Output the (x, y) coordinate of the center of the cell containing the given text.  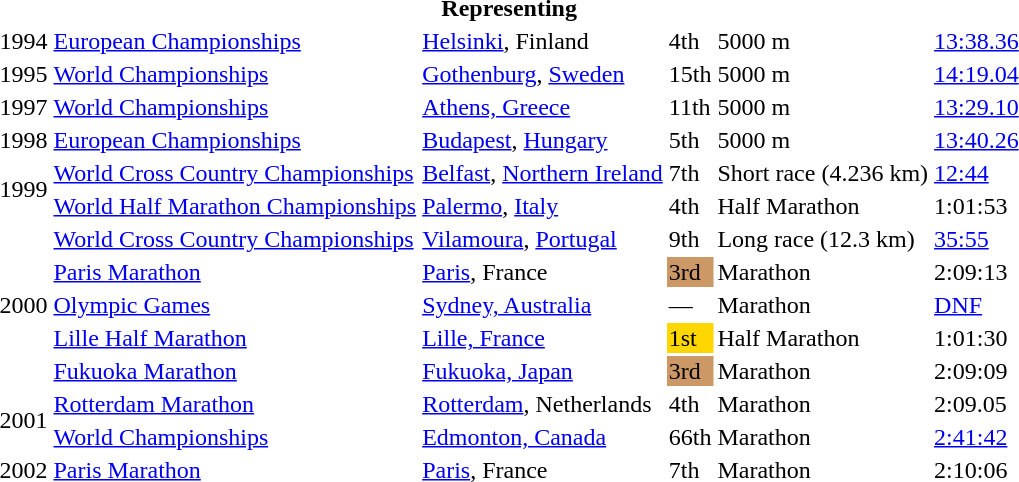
11th (690, 107)
Rotterdam, Netherlands (543, 404)
Athens, Greece (543, 107)
Rotterdam Marathon (235, 404)
World Half Marathon Championships (235, 206)
— (690, 305)
Long race (12.3 km) (823, 239)
15th (690, 74)
9th (690, 239)
5th (690, 140)
Budapest, Hungary (543, 140)
Olympic Games (235, 305)
66th (690, 437)
Gothenburg, Sweden (543, 74)
Lille Half Marathon (235, 338)
Belfast, Northern Ireland (543, 173)
1st (690, 338)
Paris Marathon (235, 272)
Helsinki, Finland (543, 41)
Paris, France (543, 272)
Short race (4.236 km) (823, 173)
Fukuoka Marathon (235, 371)
Edmonton, Canada (543, 437)
7th (690, 173)
Sydney, Australia (543, 305)
Vilamoura, Portugal (543, 239)
Fukuoka, Japan (543, 371)
Lille, France (543, 338)
Palermo, Italy (543, 206)
